For the text-containing cell, return its midpoint in [x, y] coordinate format. 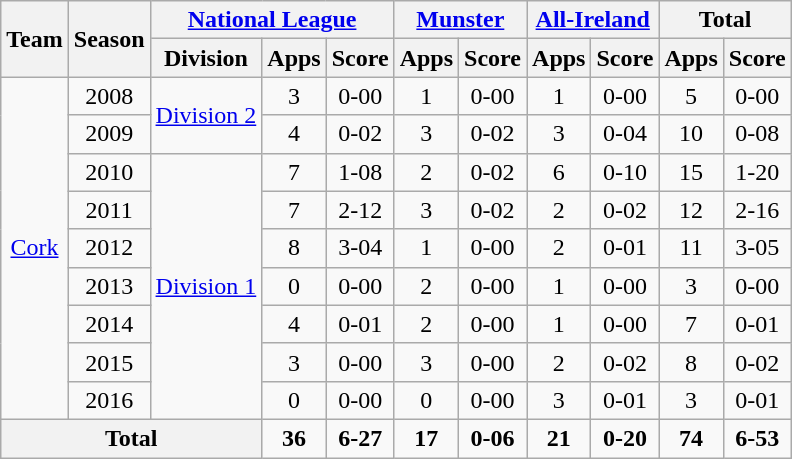
2015 [109, 362]
17 [426, 438]
0-06 [493, 438]
2010 [109, 172]
Division 1 [206, 286]
Division 2 [206, 115]
5 [691, 96]
Cork [35, 248]
0-04 [625, 134]
2014 [109, 324]
1-20 [757, 172]
2-12 [360, 210]
2011 [109, 210]
0-08 [757, 134]
6 [559, 172]
6-27 [360, 438]
21 [559, 438]
3-05 [757, 248]
Munster [460, 20]
15 [691, 172]
12 [691, 210]
0-10 [625, 172]
2012 [109, 248]
National League [272, 20]
0-20 [625, 438]
6-53 [757, 438]
2009 [109, 134]
10 [691, 134]
74 [691, 438]
2-16 [757, 210]
Division [206, 58]
36 [294, 438]
Team [35, 39]
2008 [109, 96]
Season [109, 39]
2016 [109, 400]
3-04 [360, 248]
11 [691, 248]
1-08 [360, 172]
All-Ireland [593, 20]
2013 [109, 286]
